Extract the (x, y) coordinate from the center of the cell holding the provided text.  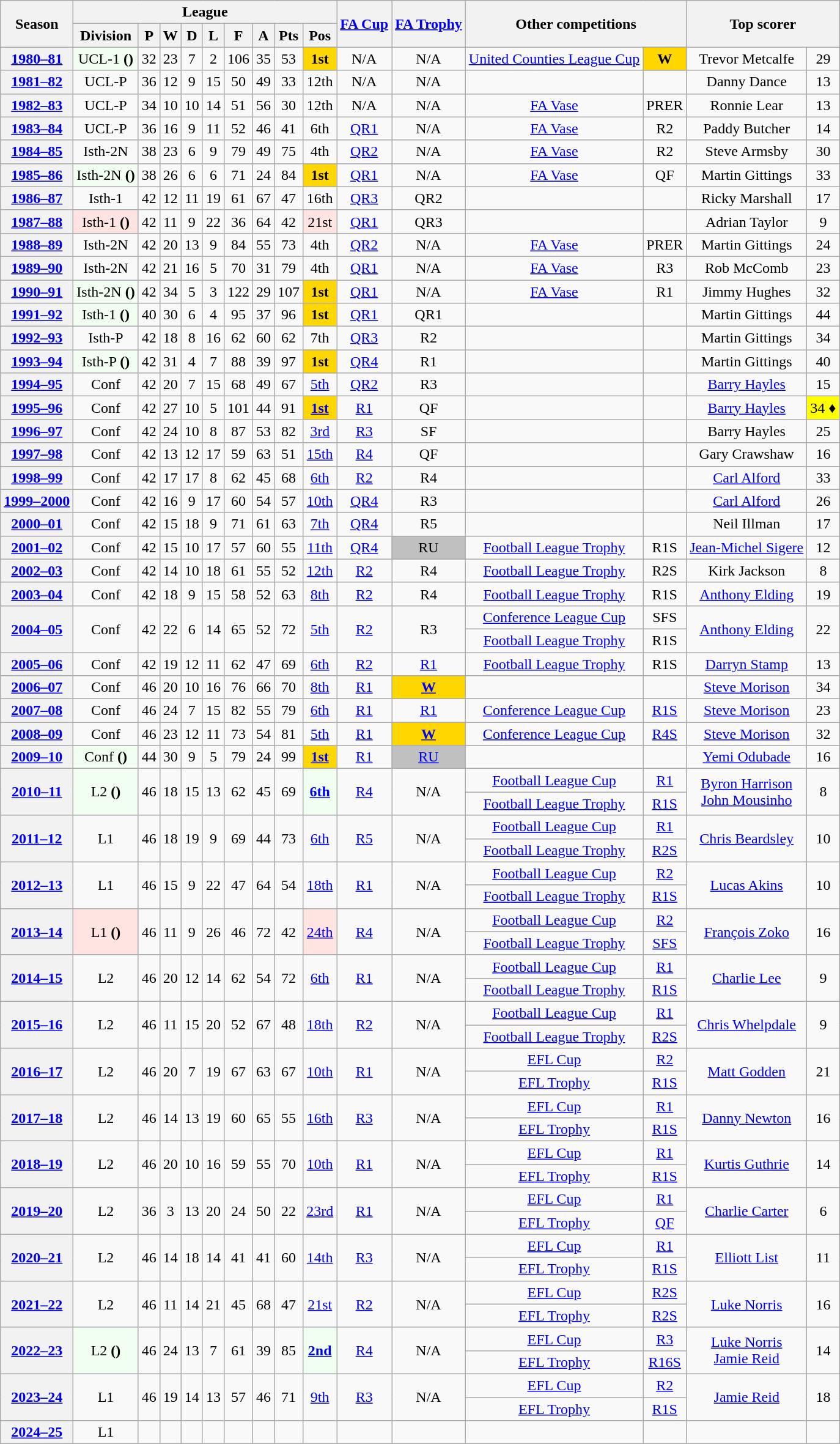
Isth-1 (106, 198)
Trevor Metcalfe (747, 59)
85 (289, 1350)
Paddy Butcher (747, 128)
L (213, 35)
United Counties League Cup (554, 59)
11th (320, 547)
Rob McComb (747, 268)
2011–12 (37, 839)
Isth-P (106, 338)
Charlie Carter (747, 1211)
2001–02 (37, 547)
81 (289, 734)
Division (106, 35)
1980–81 (37, 59)
Steve Armsby (747, 152)
1985–86 (37, 175)
87 (238, 431)
66 (264, 687)
2020–21 (37, 1257)
P (149, 35)
1995–96 (37, 408)
48 (289, 1024)
2016–17 (37, 1072)
Jimmy Hughes (747, 292)
24th (320, 931)
95 (238, 315)
Isth-P () (106, 361)
2021–22 (37, 1304)
Ricky Marshall (747, 198)
Kurtis Guthrie (747, 1164)
2 (213, 59)
2015–16 (37, 1024)
1989–90 (37, 268)
L1 () (106, 931)
Byron HarrisonJohn Mousinho (747, 792)
2007–08 (37, 711)
Jamie Reid (747, 1397)
1981–82 (37, 82)
2018–19 (37, 1164)
1990–91 (37, 292)
1987–88 (37, 221)
23rd (320, 1211)
37 (264, 315)
2017–18 (37, 1118)
107 (289, 292)
Kirk Jackson (747, 571)
122 (238, 292)
Pts (289, 35)
2019–20 (37, 1211)
League (205, 12)
1996–97 (37, 431)
14th (320, 1257)
1991–92 (37, 315)
2009–10 (37, 757)
27 (170, 408)
2022–23 (37, 1350)
56 (264, 105)
FA Cup (364, 24)
25 (823, 431)
2005–06 (37, 664)
1988–89 (37, 245)
2nd (320, 1350)
2004–05 (37, 629)
1993–94 (37, 361)
3rd (320, 431)
2013–14 (37, 931)
R4S (665, 734)
Matt Godden (747, 1072)
2008–09 (37, 734)
99 (289, 757)
Chris Whelpdale (747, 1024)
91 (289, 408)
9th (320, 1397)
2000–01 (37, 524)
UCL-1 () (106, 59)
1984–85 (37, 152)
Luke NorrisJamie Reid (747, 1350)
F (238, 35)
SF (429, 431)
Pos (320, 35)
Ronnie Lear (747, 105)
Adrian Taylor (747, 221)
A (264, 35)
1982–83 (37, 105)
2012–13 (37, 885)
2006–07 (37, 687)
101 (238, 408)
76 (238, 687)
Lucas Akins (747, 885)
1983–84 (37, 128)
Chris Beardsley (747, 839)
1992–93 (37, 338)
34 ♦ (823, 408)
Elliott List (747, 1257)
1994–95 (37, 385)
Danny Newton (747, 1118)
2003–04 (37, 594)
1998–99 (37, 478)
1997–98 (37, 454)
1999–2000 (37, 501)
Neil Illman (747, 524)
Charlie Lee (747, 978)
15th (320, 454)
97 (289, 361)
75 (289, 152)
Other competitions (576, 24)
FA Trophy (429, 24)
2014–15 (37, 978)
Season (37, 24)
2002–03 (37, 571)
Darryn Stamp (747, 664)
R16S (665, 1362)
Gary Crawshaw (747, 454)
Jean-Michel Sigere (747, 547)
Conf () (106, 757)
96 (289, 315)
Top scorer (763, 24)
2010–11 (37, 792)
2024–25 (37, 1432)
35 (264, 59)
Luke Norris (747, 1304)
1986–87 (37, 198)
Danny Dance (747, 82)
2023–24 (37, 1397)
D (192, 35)
Yemi Odubade (747, 757)
88 (238, 361)
58 (238, 594)
François Zoko (747, 931)
106 (238, 59)
